Capture the cell that displays the provided text and extract its (X, Y) central coordinate. 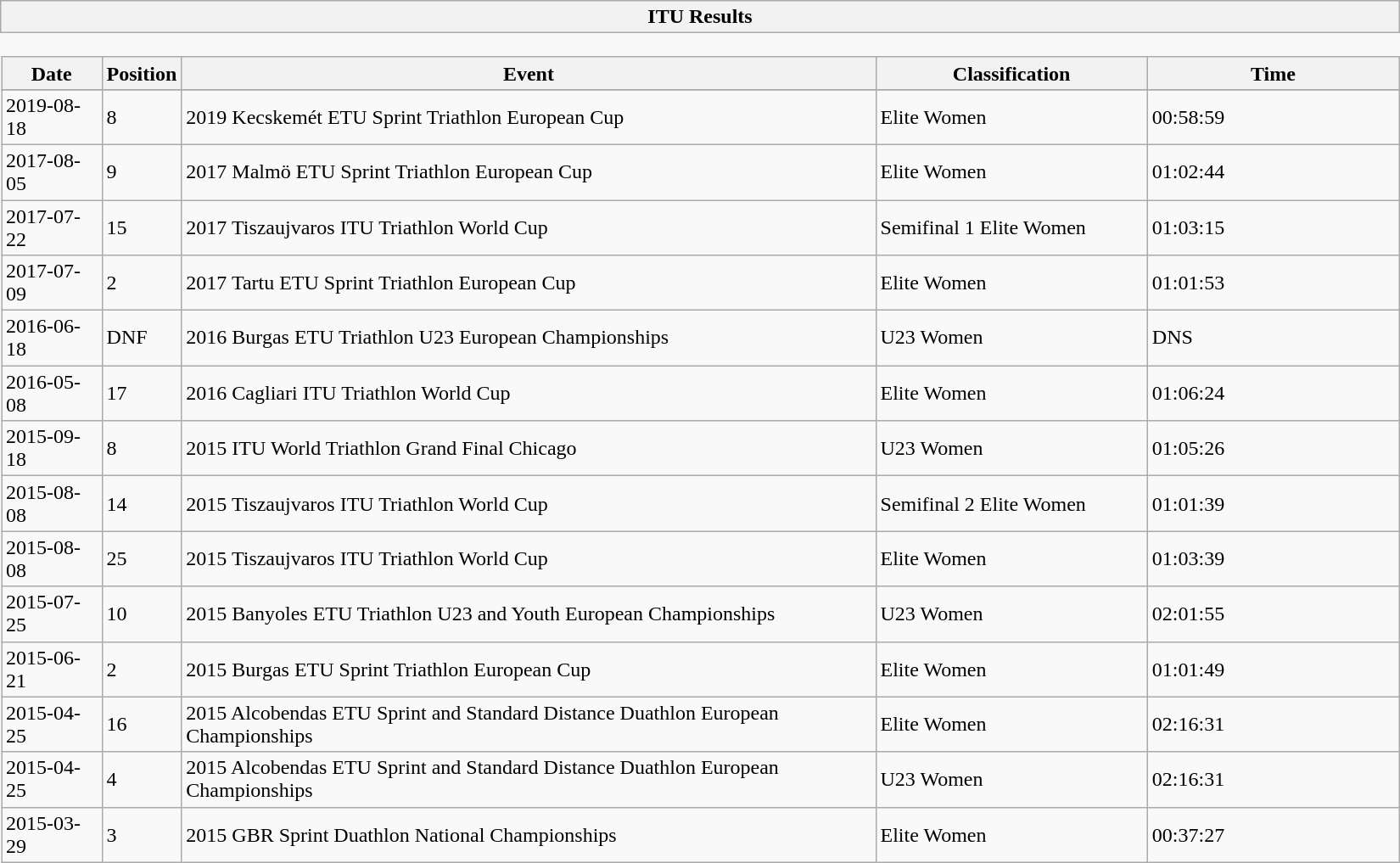
16 (142, 725)
Semifinal 1 Elite Women (1011, 227)
01:01:49 (1273, 669)
2016 Cagliari ITU Triathlon World Cup (529, 394)
17 (142, 394)
2017-08-05 (53, 171)
2017 Malmö ETU Sprint Triathlon European Cup (529, 171)
Classification (1011, 73)
2015-06-21 (53, 669)
01:05:26 (1273, 448)
2016-05-08 (53, 394)
2017-07-22 (53, 227)
Event (529, 73)
2017-07-09 (53, 283)
2015-09-18 (53, 448)
3 (142, 835)
01:01:39 (1273, 504)
2015 Banyoles ETU Triathlon U23 and Youth European Championships (529, 614)
2016 Burgas ETU Triathlon U23 European Championships (529, 338)
01:02:44 (1273, 171)
10 (142, 614)
2015 ITU World Triathlon Grand Final Chicago (529, 448)
2017 Tiszaujvaros ITU Triathlon World Cup (529, 227)
DNF (142, 338)
15 (142, 227)
Semifinal 2 Elite Women (1011, 504)
00:58:59 (1273, 117)
25 (142, 558)
01:06:24 (1273, 394)
2016-06-18 (53, 338)
2015-03-29 (53, 835)
01:03:15 (1273, 227)
2015 Burgas ETU Sprint Triathlon European Cup (529, 669)
00:37:27 (1273, 835)
DNS (1273, 338)
4 (142, 779)
2017 Tartu ETU Sprint Triathlon European Cup (529, 283)
01:03:39 (1273, 558)
01:01:53 (1273, 283)
2019 Kecskemét ETU Sprint Triathlon European Cup (529, 117)
Date (53, 73)
ITU Results (700, 17)
9 (142, 171)
14 (142, 504)
02:01:55 (1273, 614)
2019-08-18 (53, 117)
2015 GBR Sprint Duathlon National Championships (529, 835)
Position (142, 73)
Time (1273, 73)
2015-07-25 (53, 614)
